Capture the cell that displays the provided text and extract its [x, y] central coordinate. 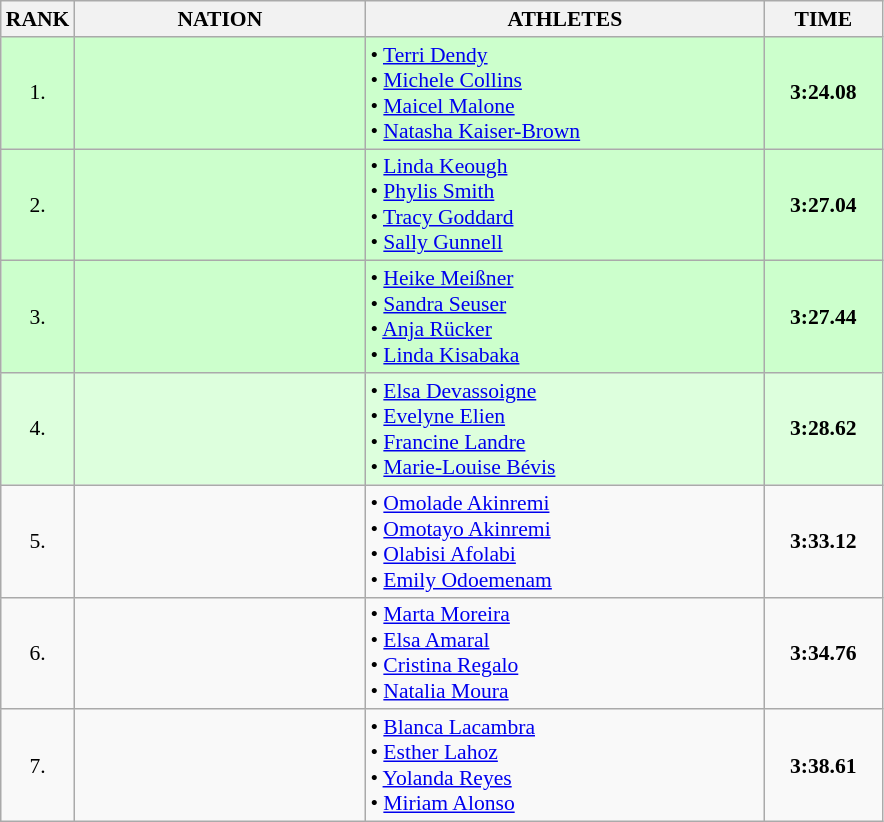
• Heike Meißner• Sandra Seuser• Anja Rücker• Linda Kisabaka [564, 317]
3:28.62 [823, 429]
6. [38, 653]
TIME [823, 19]
• Blanca Lacambra• Esther Lahoz• Yolanda Reyes• Miriam Alonso [564, 766]
3:27.44 [823, 317]
5. [38, 541]
RANK [38, 19]
4. [38, 429]
• Omolade Akinremi• Omotayo Akinremi• Olabisi Afolabi• Emily Odoemenam [564, 541]
3:38.61 [823, 766]
7. [38, 766]
3:27.04 [823, 205]
3:33.12 [823, 541]
ATHLETES [564, 19]
3. [38, 317]
3:34.76 [823, 653]
• Linda Keough• Phylis Smith• Tracy Goddard• Sally Gunnell [564, 205]
• Elsa Devassoigne• Evelyne Elien• Francine Landre• Marie-Louise Bévis [564, 429]
NATION [220, 19]
1. [38, 93]
3:24.08 [823, 93]
2. [38, 205]
• Terri Dendy• Michele Collins• Maicel Malone• Natasha Kaiser-Brown [564, 93]
• Marta Moreira• Elsa Amaral• Cristina Regalo• Natalia Moura [564, 653]
